Find where the given text appears and provide that cell's center as [x, y] coordinate. 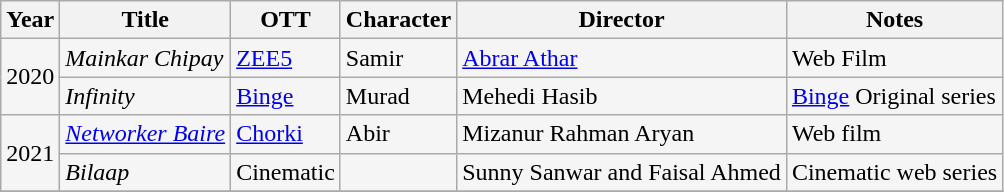
Infinity [146, 96]
Cinematic [286, 172]
Year [30, 20]
Abrar Athar [622, 58]
Mehedi Hasib [622, 96]
Samir [398, 58]
Web film [894, 134]
Networker Baire [146, 134]
Bilaap [146, 172]
Director [622, 20]
Chorki [286, 134]
Mainkar Chipay [146, 58]
Title [146, 20]
ZEE5 [286, 58]
Web Film [894, 58]
Cinematic web series [894, 172]
Character [398, 20]
Notes [894, 20]
Binge Original series [894, 96]
OTT [286, 20]
Abir [398, 134]
Sunny Sanwar and Faisal Ahmed [622, 172]
2021 [30, 153]
2020 [30, 77]
Mizanur Rahman Aryan [622, 134]
Binge [286, 96]
Murad [398, 96]
